Output the (X, Y) coordinate of the center of the cell containing the given text.  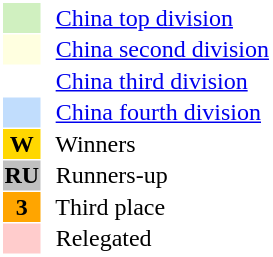
3 (22, 207)
RU (22, 175)
China fourth division (156, 113)
Relegated (156, 239)
Runners-up (156, 175)
Winners (156, 144)
Third place (156, 207)
China top division (156, 18)
China third division (156, 81)
China second division (156, 49)
W (22, 144)
